Return [X, Y] of the center of cell containing provided text 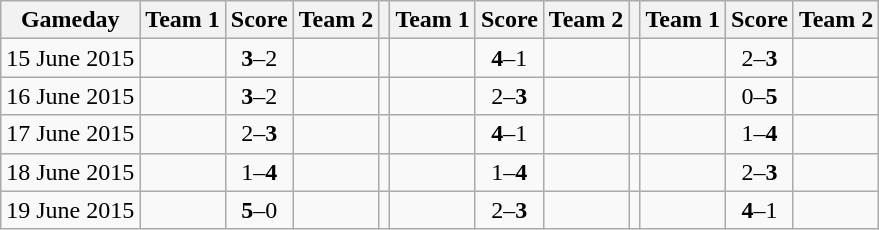
19 June 2015 [70, 210]
17 June 2015 [70, 134]
Gameday [70, 20]
0–5 [759, 96]
16 June 2015 [70, 96]
18 June 2015 [70, 172]
15 June 2015 [70, 58]
5–0 [259, 210]
